Detect which cell encompasses the target text, then output its (x, y) center coordinate. 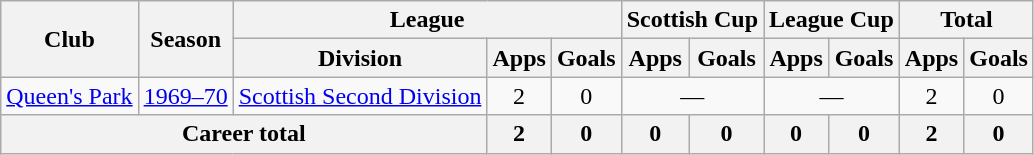
Queen's Park (70, 96)
Season (186, 39)
Club (70, 39)
Total (966, 20)
Scottish Second Division (360, 96)
League (427, 20)
Division (360, 58)
1969–70 (186, 96)
League Cup (832, 20)
Career total (244, 134)
Scottish Cup (692, 20)
